Return the (x, y) coordinate for the center point of the cell that contains the specified text.  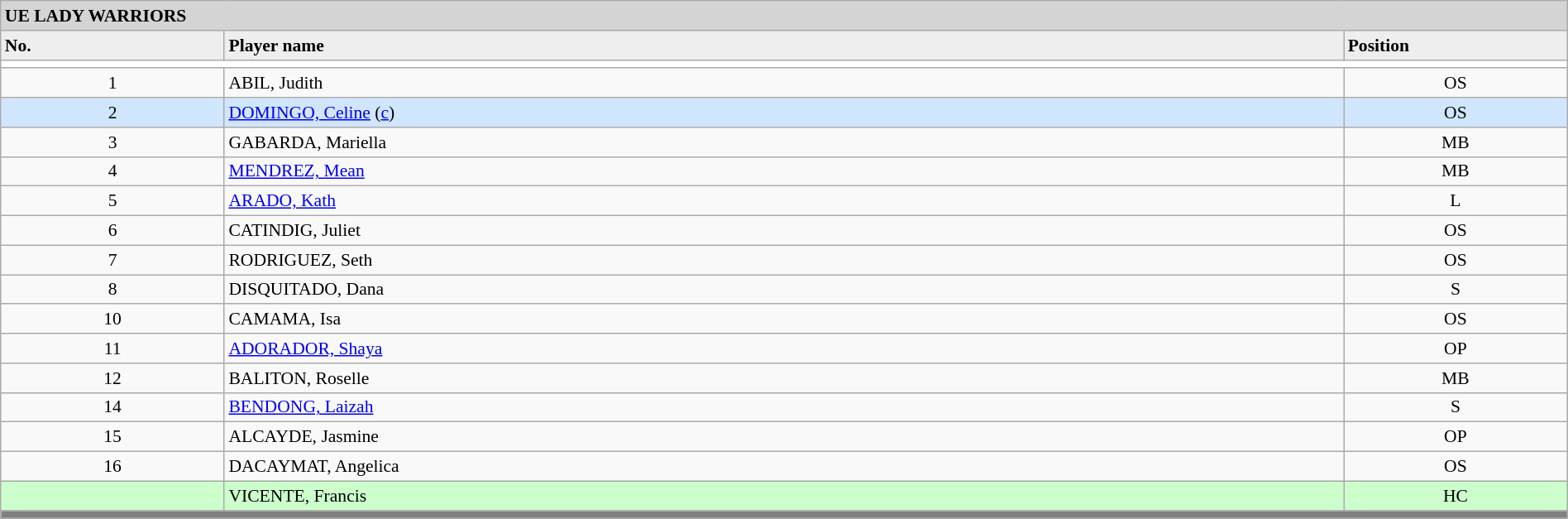
ADORADOR, Shaya (784, 348)
DISQUITADO, Dana (784, 290)
12 (112, 378)
L (1456, 201)
ARADO, Kath (784, 201)
RODRIGUEZ, Seth (784, 260)
Position (1456, 46)
8 (112, 290)
GABARDA, Mariella (784, 142)
DOMINGO, Celine (c) (784, 113)
HC (1456, 496)
11 (112, 348)
16 (112, 467)
2 (112, 113)
BALITON, Roselle (784, 378)
UE LADY WARRIORS (784, 16)
CAMAMA, Isa (784, 320)
15 (112, 437)
1 (112, 84)
5 (112, 201)
4 (112, 171)
ABIL, Judith (784, 84)
ALCAYDE, Jasmine (784, 437)
7 (112, 260)
6 (112, 231)
Player name (784, 46)
BENDONG, Laizah (784, 407)
3 (112, 142)
MENDREZ, Mean (784, 171)
10 (112, 320)
DACAYMAT, Angelica (784, 467)
CATINDIG, Juliet (784, 231)
VICENTE, Francis (784, 496)
14 (112, 407)
No. (112, 46)
